Provide the [X, Y] coordinate of the cell's center where the given text is located.  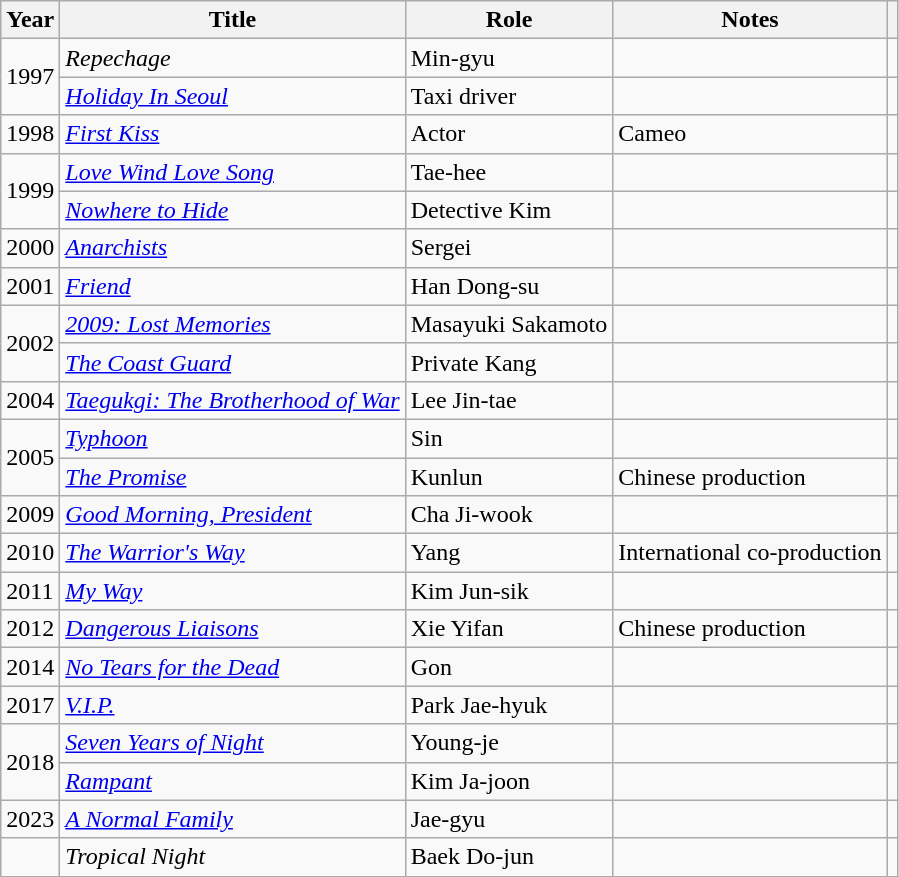
Love Wind Love Song [232, 172]
Kim Jun-sik [509, 591]
1999 [30, 191]
Park Jae-hyuk [509, 705]
2010 [30, 553]
1998 [30, 134]
Taxi driver [509, 96]
Taegukgi: The Brotherhood of War [232, 400]
2011 [30, 591]
Role [509, 20]
Tae-hee [509, 172]
Lee Jin-tae [509, 400]
2004 [30, 400]
Rampant [232, 781]
Dangerous Liaisons [232, 629]
Baek Do-jun [509, 857]
Friend [232, 286]
Kim Ja-joon [509, 781]
2017 [30, 705]
Sin [509, 438]
2001 [30, 286]
Min-gyu [509, 58]
Anarchists [232, 248]
Han Dong-su [509, 286]
Young-je [509, 743]
Xie Yifan [509, 629]
2018 [30, 762]
The Warrior's Way [232, 553]
2012 [30, 629]
Title [232, 20]
Kunlun [509, 477]
Typhoon [232, 438]
Cha Ji-wook [509, 515]
2002 [30, 343]
The Promise [232, 477]
Repechage [232, 58]
Yang [509, 553]
My Way [232, 591]
Masayuki Sakamoto [509, 324]
Cameo [750, 134]
Gon [509, 667]
Private Kang [509, 362]
V.I.P. [232, 705]
1997 [30, 77]
2014 [30, 667]
2009: Lost Memories [232, 324]
Sergei [509, 248]
Actor [509, 134]
Tropical Night [232, 857]
Holiday In Seoul [232, 96]
A Normal Family [232, 819]
First Kiss [232, 134]
Seven Years of Night [232, 743]
International co-production [750, 553]
Jae-gyu [509, 819]
2000 [30, 248]
Good Morning, President [232, 515]
The Coast Guard [232, 362]
2023 [30, 819]
2009 [30, 515]
Notes [750, 20]
No Tears for the Dead [232, 667]
Year [30, 20]
2005 [30, 457]
Nowhere to Hide [232, 210]
Detective Kim [509, 210]
